Capture the cell that displays the provided text and extract its [x, y] central coordinate. 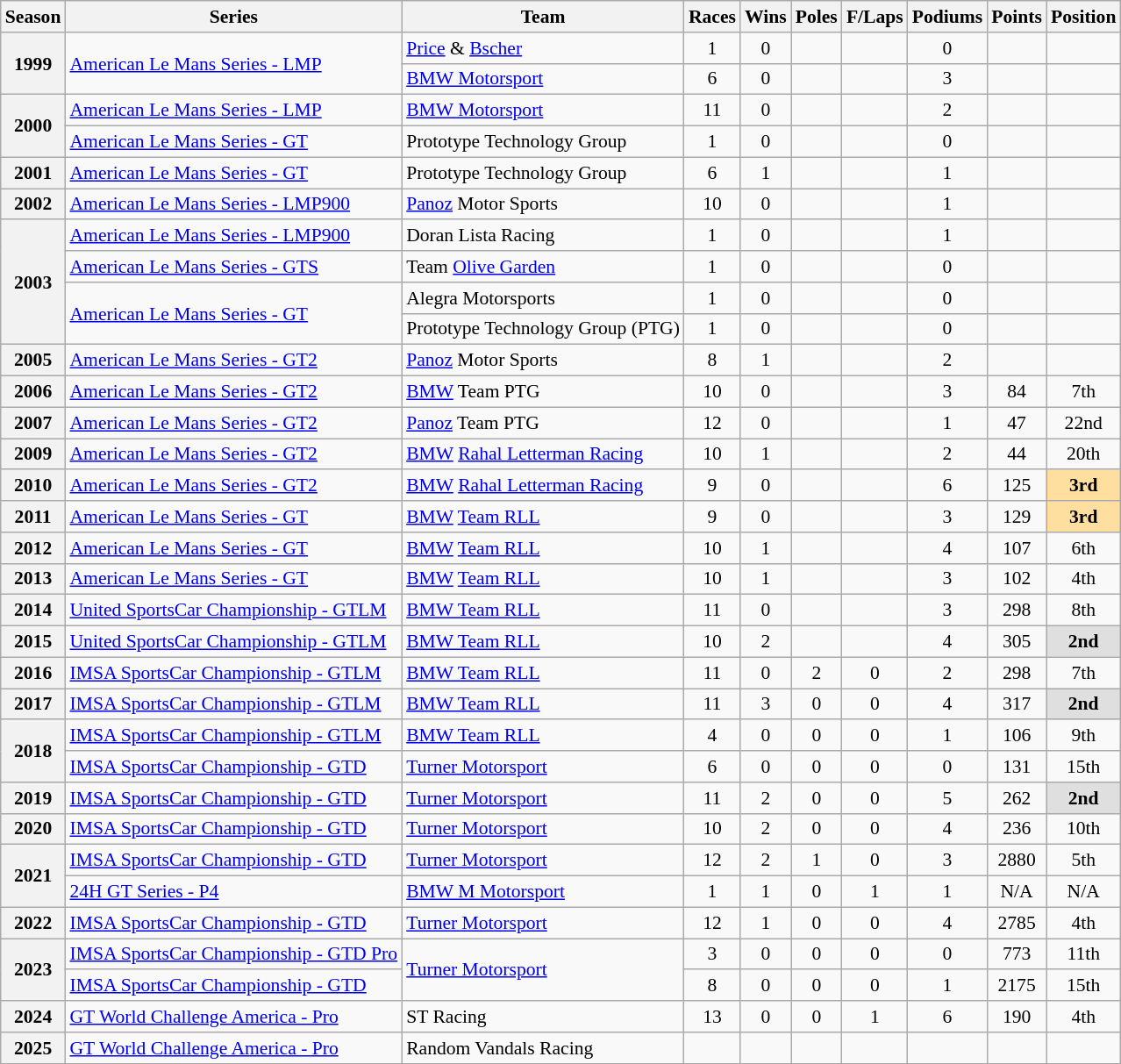
5 [947, 798]
2025 [33, 1048]
2021 [33, 875]
Races [712, 17]
125 [1017, 486]
American Le Mans Series - GTS [233, 267]
IMSA SportsCar Championship - GTD Pro [233, 954]
Poles [817, 17]
107 [1017, 548]
Prototype Technology Group (PTG) [543, 329]
2006 [33, 392]
262 [1017, 798]
8th [1083, 611]
84 [1017, 392]
BMW Team PTG [543, 392]
2016 [33, 673]
2020 [33, 829]
2013 [33, 579]
2001 [33, 173]
Doran Lista Racing [543, 236]
Podiums [947, 17]
2009 [33, 454]
Points [1017, 17]
Series [233, 17]
20th [1083, 454]
10th [1083, 829]
1999 [33, 63]
Price & Bscher [543, 48]
305 [1017, 642]
24H GT Series - P4 [233, 892]
2785 [1017, 923]
190 [1017, 1017]
9th [1083, 736]
2880 [1017, 860]
Season [33, 17]
2015 [33, 642]
Alegra Motorsports [543, 298]
Team Olive Garden [543, 267]
2017 [33, 704]
2019 [33, 798]
2005 [33, 361]
2002 [33, 204]
Random Vandals Racing [543, 1048]
106 [1017, 736]
2175 [1017, 986]
2012 [33, 548]
2007 [33, 423]
2023 [33, 970]
2018 [33, 751]
44 [1017, 454]
2022 [33, 923]
2014 [33, 611]
2010 [33, 486]
2003 [33, 282]
131 [1017, 767]
F/Laps [875, 17]
773 [1017, 954]
BMW M Motorsport [543, 892]
102 [1017, 579]
5th [1083, 860]
11th [1083, 954]
Wins [766, 17]
6th [1083, 548]
13 [712, 1017]
ST Racing [543, 1017]
47 [1017, 423]
317 [1017, 704]
Team [543, 17]
Position [1083, 17]
2011 [33, 517]
2000 [33, 126]
129 [1017, 517]
Panoz Team PTG [543, 423]
22nd [1083, 423]
236 [1017, 829]
2024 [33, 1017]
